Output the [X, Y] coordinate of the center of the cell containing the given text.  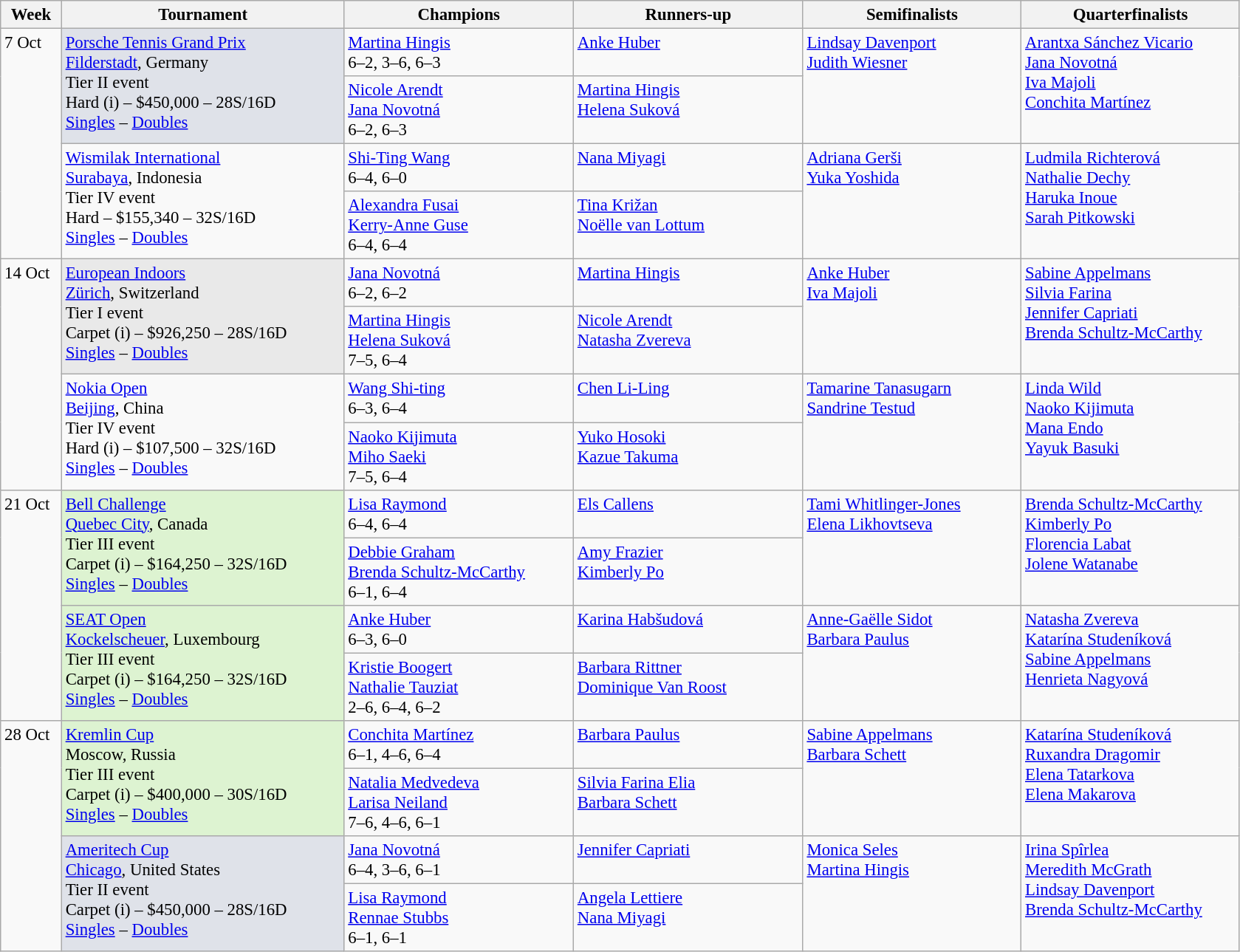
Semifinalists [912, 15]
Conchita Martínez6–1, 4–6, 6–4 [459, 744]
Tamarine Tanasugarn Sandrine Testud [912, 432]
Runners-up [688, 15]
Jana Novotná6–2, 6–2 [459, 284]
28 Oct [31, 836]
Karina Habšudová [688, 629]
Brenda Schultz-McCarthy Kimberly Po Florencia Labat Jolene Watanabe [1131, 547]
Wang Shi-ting6–3, 6–4 [459, 399]
Ludmila Richterová Nathalie Dechy Haruka Inoue Sarah Pitkowski [1131, 202]
Nicole Arendt Natasha Zvereva [688, 341]
Nicole Arendt Jana Novotná 6–2, 6–3 [459, 110]
Bell ChallengeQuebec City, CanadaTier III eventCarpet (i) – $164,250 – 32S/16DSingles – Doubles [202, 547]
Ameritech Cup Chicago, United StatesTier II eventCarpet (i) – $450,000 – 28S/16DSingles – Doubles [202, 894]
Amy Frazier Kimberly Po [688, 572]
Katarína Studeníková Ruxandra Dragomir Elena Tatarkova Elena Makarova [1131, 778]
Martina Hingis6–2, 3–6, 6–3 [459, 53]
Alexandra Fusai Kerry-Anne Guse 6–4, 6–4 [459, 225]
Chen Li-Ling [688, 399]
Debbie Graham Brenda Schultz-McCarthy 6–1, 6–4 [459, 572]
Wismilak International Surabaya, IndonesiaTier IV eventHard – $155,340 – 32S/16DSingles – Doubles [202, 202]
Tina Križan Noëlle van Lottum [688, 225]
SEAT Open Kockelscheuer, LuxembourgTier III eventCarpet (i) – $164,250 – 32S/16DSingles – Doubles [202, 662]
Sabine Appelmans Silvia Farina Jennifer Capriati Brenda Schultz-McCarthy [1131, 317]
Naoko Kijimuta Miho Saeki 7–5, 6–4 [459, 456]
Nokia Open Beijing, ChinaTier IV eventHard (i) – $107,500 – 32S/16DSingles – Doubles [202, 432]
Martina Hingis Helena Suková 7–5, 6–4 [459, 341]
21 Oct [31, 605]
14 Oct [31, 374]
Angela Lettiere Nana Miyagi [688, 917]
Kristie Boogert Nathalie Tauziat 2–6, 6–4, 6–2 [459, 687]
Barbara Rittner Dominique Van Roost [688, 687]
Kremlin Cup Moscow, RussiaTier III eventCarpet (i) – $400,000 – 30S/16DSingles – Doubles [202, 778]
Nana Miyagi [688, 168]
Adriana Gerši Yuka Yoshida [912, 202]
Anke Huber [688, 53]
7 Oct [31, 144]
Jana Novotná6–4, 3–6, 6–1 [459, 860]
Lisa Raymond6–4, 6–4 [459, 514]
Anke Huber Iva Majoli [912, 317]
Martina Hingis Helena Suková [688, 110]
Irina Spîrlea Meredith McGrath Lindsay Davenport Brenda Schultz-McCarthy [1131, 894]
Lindsay Davenport Judith Wiesner [912, 86]
Silvia Farina Elia Barbara Schett [688, 802]
Monica Seles Martina Hingis [912, 894]
Els Callens [688, 514]
Natasha Zvereva Katarína Studeníková Sabine Appelmans Henrieta Nagyová [1131, 662]
Martina Hingis [688, 284]
Sabine Appelmans Barbara Schett [912, 778]
Champions [459, 15]
Week [31, 15]
Lisa Raymond Rennae Stubbs 6–1, 6–1 [459, 917]
Yuko Hosoki Kazue Takuma [688, 456]
European Indoors Zürich, Switzerland Tier I eventCarpet (i) – $926,250 – 28S/16DSingles – Doubles [202, 317]
Barbara Paulus [688, 744]
Tami Whitlinger-Jones Elena Likhovtseva [912, 547]
Arantxa Sánchez Vicario Jana Novotná Iva Majoli Conchita Martínez [1131, 86]
Anke Huber6–3, 6–0 [459, 629]
Quarterfinalists [1131, 15]
Natalia Medvedeva Larisa Neiland 7–6, 4–6, 6–1 [459, 802]
Jennifer Capriati [688, 860]
Tournament [202, 15]
Shi-Ting Wang6–4, 6–0 [459, 168]
Anne-Gaëlle Sidot Barbara Paulus [912, 662]
Linda Wild Naoko Kijimuta Mana Endo Yayuk Basuki [1131, 432]
Porsche Tennis Grand PrixFilderstadt, GermanyTier II eventHard (i) – $450,000 – 28S/16DSingles – Doubles [202, 86]
